Find where the given text appears and provide that cell's center as (x, y) coordinate. 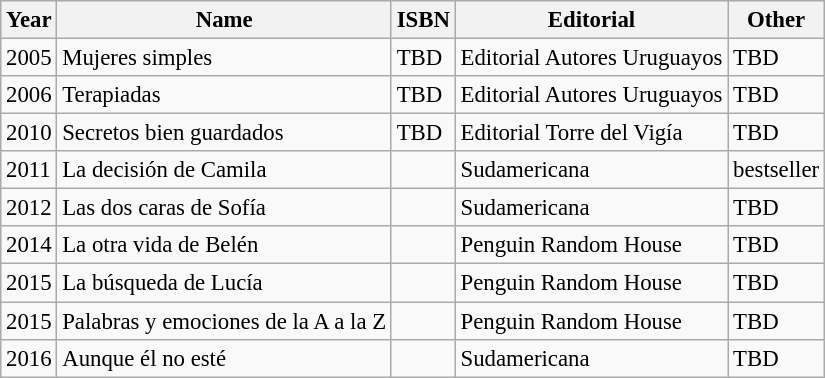
Aunque él no esté (224, 358)
Secretos bien guardados (224, 133)
Other (776, 20)
Name (224, 20)
La otra vida de Belén (224, 245)
2005 (29, 58)
Mujeres simples (224, 58)
Las dos caras de Sofía (224, 208)
ISBN (423, 20)
2011 (29, 170)
La decisión de Camila (224, 170)
2016 (29, 358)
2010 (29, 133)
2012 (29, 208)
Editorial (592, 20)
Terapiadas (224, 95)
2014 (29, 245)
La búsqueda de Lucía (224, 283)
Editorial Torre del Vigía (592, 133)
Palabras y emociones de la A a la Z (224, 321)
bestseller (776, 170)
2006 (29, 95)
Year (29, 20)
